Determine the [X, Y] coordinate at the center of the cell enclosing the given text.  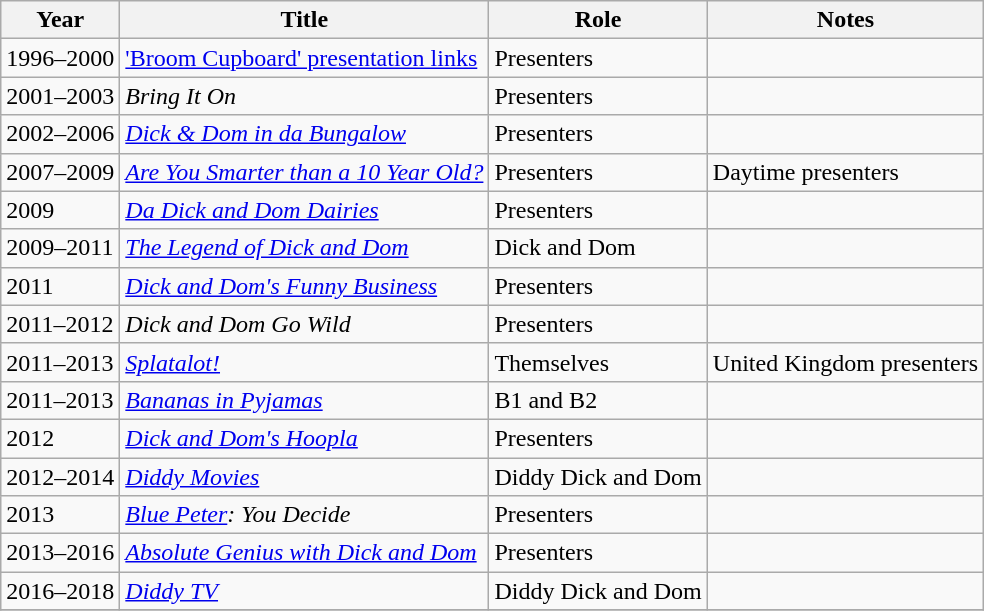
2007–2009 [60, 172]
Dick & Dom in da Bungalow [304, 134]
Diddy Movies [304, 477]
Are You Smarter than a 10 Year Old? [304, 172]
Themselves [598, 362]
2013 [60, 515]
Blue Peter: You Decide [304, 515]
2013–2016 [60, 553]
2009 [60, 210]
2001–2003 [60, 96]
Dick and Dom's Hoopla [304, 438]
Splatalot! [304, 362]
United Kingdom presenters [845, 362]
Role [598, 20]
Title [304, 20]
'Broom Cupboard' presentation links [304, 58]
1996–2000 [60, 58]
2012–2014 [60, 477]
Bring It On [304, 96]
2016–2018 [60, 591]
2011–2012 [60, 324]
Dick and Dom Go Wild [304, 324]
2009–2011 [60, 248]
Dick and Dom's Funny Business [304, 286]
Diddy TV [304, 591]
The Legend of Dick and Dom [304, 248]
Daytime presenters [845, 172]
Dick and Dom [598, 248]
Year [60, 20]
Notes [845, 20]
Absolute Genius with Dick and Dom [304, 553]
Bananas in Pyjamas [304, 400]
Da Dick and Dom Dairies [304, 210]
2011 [60, 286]
2012 [60, 438]
B1 and B2 [598, 400]
2002–2006 [60, 134]
